Pinpoint the cell where the given text exists, returning its [x, y] midpoint coordinate. 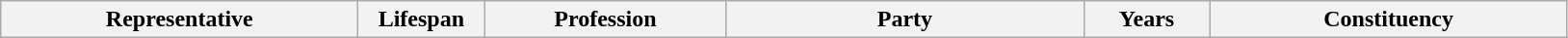
Party [905, 19]
Constituency [1389, 19]
Representative [179, 19]
Years [1146, 19]
Profession [605, 19]
Lifespan [422, 19]
